Return [x, y] of the center of cell containing provided text 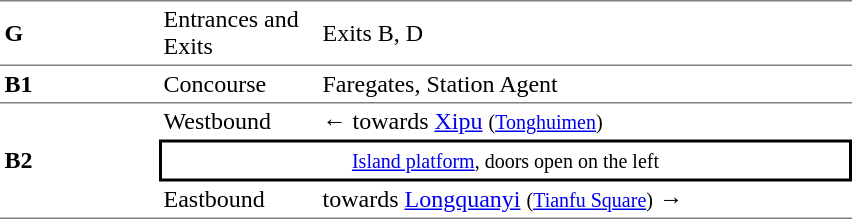
← towards Xipu (Tonghuimen) [585, 122]
B1 [80, 85]
Concourse [238, 85]
Island platform, doors open on the left [506, 161]
Faregates, Station Agent [585, 85]
Exits B, D [585, 33]
G [80, 33]
Westbound [238, 122]
Entrances and Exits [238, 33]
